Determine the [X, Y] coordinate at the center of the cell enclosing the given text.  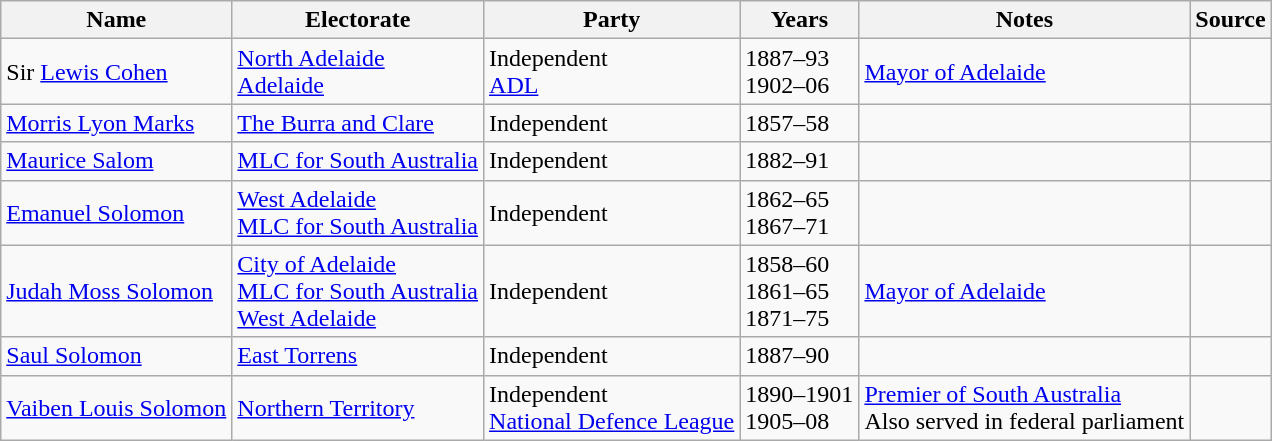
MLC for South Australia [358, 161]
East Torrens [358, 356]
North AdelaideAdelaide [358, 72]
Emanuel Solomon [116, 212]
1857–58 [800, 123]
1887–931902–06 [800, 72]
West AdelaideMLC for South Australia [358, 212]
1890–19011905–08 [800, 408]
The Burra and Clare [358, 123]
1858–601861–651871–75 [800, 291]
Judah Moss Solomon [116, 291]
Vaiben Louis Solomon [116, 408]
1882–91 [800, 161]
Premier of South AustraliaAlso served in federal parliament [1024, 408]
Maurice Salom [116, 161]
Sir Lewis Cohen [116, 72]
Notes [1024, 20]
Years [800, 20]
Morris Lyon Marks [116, 123]
1862–651867–71 [800, 212]
Saul Solomon [116, 356]
IndependentNational Defence League [612, 408]
City of AdelaideMLC for South AustraliaWest Adelaide [358, 291]
Name [116, 20]
Northern Territory [358, 408]
Source [1230, 20]
Party [612, 20]
1887–90 [800, 356]
IndependentADL [612, 72]
Electorate [358, 20]
